For the text-containing cell, return its midpoint in (x, y) coordinate format. 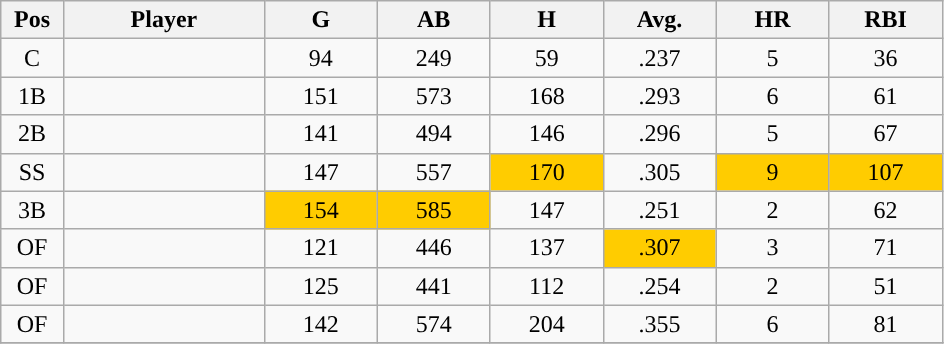
585 (434, 210)
168 (546, 96)
107 (886, 172)
154 (320, 210)
121 (320, 248)
RBI (886, 20)
125 (320, 286)
170 (546, 172)
Pos (32, 20)
SS (32, 172)
67 (886, 134)
249 (434, 58)
.296 (660, 134)
3 (772, 248)
.355 (660, 324)
112 (546, 286)
.293 (660, 96)
151 (320, 96)
1B (32, 96)
441 (434, 286)
AB (434, 20)
3B (32, 210)
573 (434, 96)
36 (886, 58)
446 (434, 248)
9 (772, 172)
Avg. (660, 20)
142 (320, 324)
204 (546, 324)
574 (434, 324)
HR (772, 20)
.307 (660, 248)
137 (546, 248)
2B (32, 134)
71 (886, 248)
94 (320, 58)
81 (886, 324)
557 (434, 172)
.237 (660, 58)
C (32, 58)
G (320, 20)
59 (546, 58)
61 (886, 96)
.251 (660, 210)
.305 (660, 172)
141 (320, 134)
51 (886, 286)
.254 (660, 286)
146 (546, 134)
62 (886, 210)
H (546, 20)
494 (434, 134)
Player (164, 20)
